Scan for the cell matching the given text and deliver its [X, Y] coordinate at center. 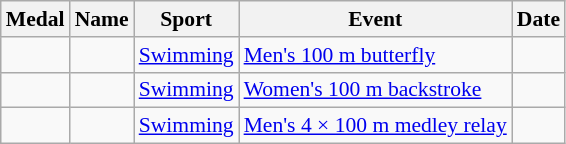
Event [376, 19]
Name [102, 19]
Women's 100 m backstroke [376, 90]
Date [538, 19]
Men's 100 m butterfly [376, 55]
Men's 4 × 100 m medley relay [376, 126]
Medal [36, 19]
Sport [186, 19]
